Detect which cell encompasses the target text, then output its [x, y] center coordinate. 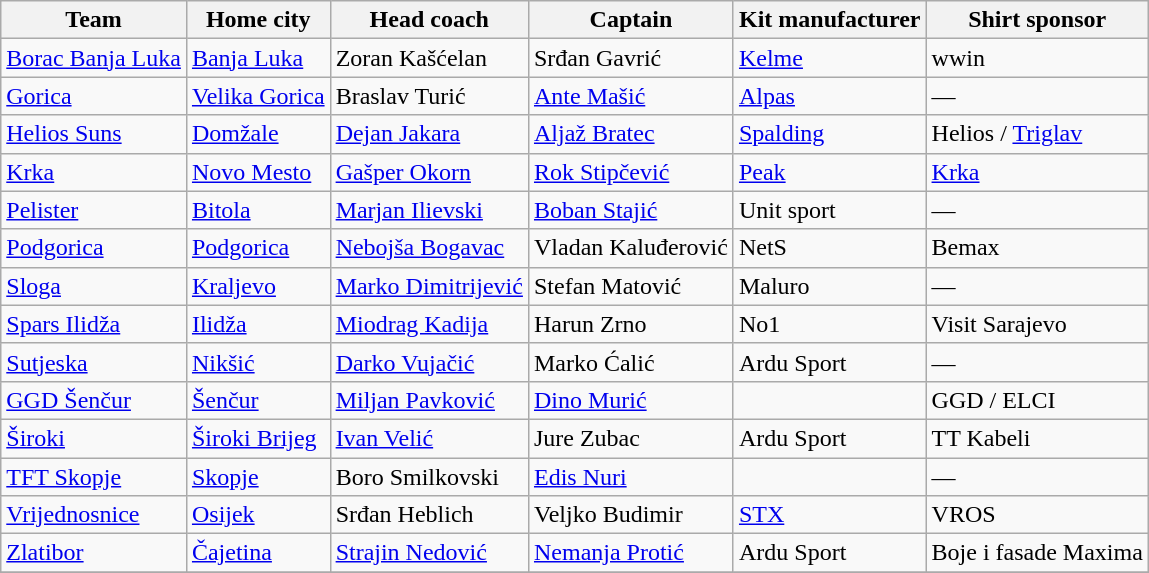
TFT Skopje [94, 477]
Visit Sarajevo [1037, 324]
GGD / ELCI [1037, 400]
Zlatibor [94, 553]
STX [830, 515]
Captain [630, 20]
Spalding [830, 134]
Vrijednosnice [94, 515]
Osijek [258, 515]
Srđan Gavrić [630, 58]
TT Kabeli [1037, 438]
Harun Zrno [630, 324]
Ivan Velić [429, 438]
Gorica [94, 96]
Sloga [94, 286]
Banja Luka [258, 58]
GGD Šenčur [94, 400]
VROS [1037, 515]
Spars Ilidža [94, 324]
Strajin Nedović [429, 553]
Široki [94, 438]
Unit sport [830, 210]
Team [94, 20]
Novo Mesto [258, 172]
Vladan Kaluđerović [630, 248]
Head coach [429, 20]
Široki Brijeg [258, 438]
Gašper Okorn [429, 172]
Boban Stajić [630, 210]
Marjan Ilievski [429, 210]
Dino Murić [630, 400]
Boro Smilkovski [429, 477]
Darko Vujačić [429, 362]
Bitola [258, 210]
No1 [830, 324]
Alpas [830, 96]
Veljko Budimir [630, 515]
Sutjeska [94, 362]
Pelister [94, 210]
Home city [258, 20]
Helios / Triglav [1037, 134]
wwin [1037, 58]
Bemax [1037, 248]
Nebojša Bogavac [429, 248]
Jure Zubac [630, 438]
Rok Stipčević [630, 172]
Edis Nuri [630, 477]
Peak [830, 172]
Zoran Kašćelan [429, 58]
Boje i fasade Maxima [1037, 553]
Ante Mašić [630, 96]
Miljan Pavković [429, 400]
Maluro [830, 286]
Nikšić [258, 362]
Domžale [258, 134]
NetS [830, 248]
Velika Gorica [258, 96]
Srđan Heblich [429, 515]
Nemanja Protić [630, 553]
Miodrag Kadija [429, 324]
Stefan Matović [630, 286]
Braslav Turić [429, 96]
Čajetina [258, 553]
Dejan Jakara [429, 134]
Ilidža [258, 324]
Šenčur [258, 400]
Marko Ćalić [630, 362]
Kelme [830, 58]
Skopje [258, 477]
Shirt sponsor [1037, 20]
Aljaž Bratec [630, 134]
Marko Dimitrijević [429, 286]
Kit manufacturer [830, 20]
Borac Banja Luka [94, 58]
Kraljevo [258, 286]
Helios Suns [94, 134]
